Scan for the cell matching the given text and deliver its [X, Y] coordinate at center. 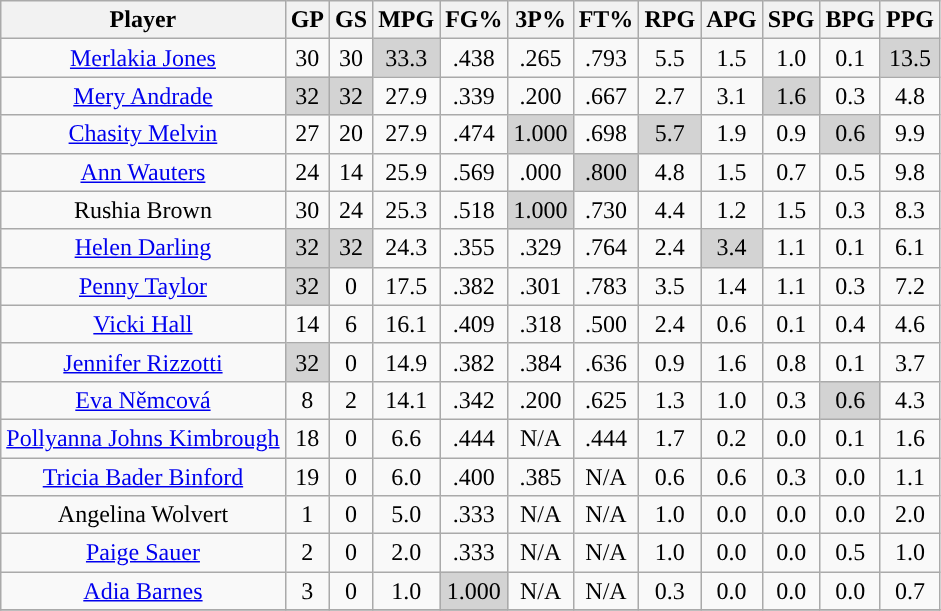
5.5 [670, 58]
.667 [606, 96]
5.7 [670, 134]
18 [307, 438]
4.3 [910, 400]
4.6 [910, 324]
20 [352, 134]
Vicki Hall [143, 324]
.342 [474, 400]
MPG [406, 20]
27 [307, 134]
Ann Wauters [143, 172]
.329 [540, 248]
1.2 [732, 210]
8.3 [910, 210]
FG% [474, 20]
Paige Sauer [143, 553]
14.9 [406, 362]
PPG [910, 20]
16.1 [406, 324]
14.1 [406, 400]
.800 [606, 172]
.698 [606, 134]
6.6 [406, 438]
.000 [540, 172]
GP [307, 20]
.730 [606, 210]
.318 [540, 324]
Pollyanna Johns Kimbrough [143, 438]
3.5 [670, 286]
7.2 [910, 286]
3.1 [732, 96]
13.5 [910, 58]
Mery Andrade [143, 96]
Helen Darling [143, 248]
BPG [850, 20]
3.4 [732, 248]
.783 [606, 286]
1.4 [732, 286]
.474 [474, 134]
Chasity Melvin [143, 134]
1.7 [670, 438]
25.9 [406, 172]
Tricia Bader Binford [143, 477]
Merlakia Jones [143, 58]
RPG [670, 20]
6.1 [910, 248]
2.7 [670, 96]
Jennifer Rizzotti [143, 362]
0.8 [791, 362]
.265 [540, 58]
3 [307, 591]
.438 [474, 58]
Player [143, 20]
GS [352, 20]
Rushia Brown [143, 210]
24.3 [406, 248]
6 [352, 324]
0.2 [732, 438]
9.9 [910, 134]
3P% [540, 20]
0.4 [850, 324]
.301 [540, 286]
Penny Taylor [143, 286]
33.3 [406, 58]
3.7 [910, 362]
4.4 [670, 210]
25.3 [406, 210]
.384 [540, 362]
1.3 [670, 400]
1 [307, 515]
17.5 [406, 286]
8 [307, 400]
.385 [540, 477]
FT% [606, 20]
1.9 [732, 134]
.409 [474, 324]
.400 [474, 477]
9.8 [910, 172]
Adia Barnes [143, 591]
APG [732, 20]
.625 [606, 400]
SPG [791, 20]
6.0 [406, 477]
Eva Němcová [143, 400]
.500 [606, 324]
.339 [474, 96]
.764 [606, 248]
.636 [606, 362]
Angelina Wolvert [143, 515]
.569 [474, 172]
19 [307, 477]
5.0 [406, 515]
.793 [606, 58]
.355 [474, 248]
.518 [474, 210]
